Find where the given text appears and provide that cell's center as (x, y) coordinate. 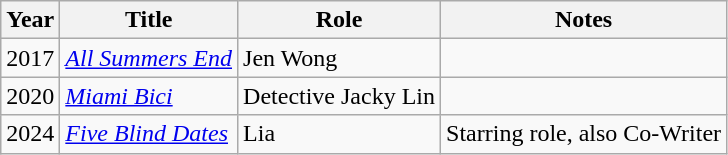
Starring role, also Co-Writer (584, 134)
All Summers End (149, 58)
Lia (340, 134)
Notes (584, 20)
2020 (30, 96)
Jen Wong (340, 58)
2017 (30, 58)
Miami Bici (149, 96)
Five Blind Dates (149, 134)
Detective Jacky Lin (340, 96)
Title (149, 20)
Year (30, 20)
Role (340, 20)
2024 (30, 134)
